Return (x, y) of the center of cell containing provided text 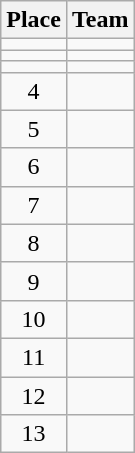
13 (34, 434)
Place (34, 20)
7 (34, 205)
5 (34, 129)
10 (34, 319)
6 (34, 167)
8 (34, 243)
12 (34, 395)
4 (34, 91)
9 (34, 281)
Team (100, 20)
11 (34, 357)
